Return (x, y) of the center of cell containing provided text 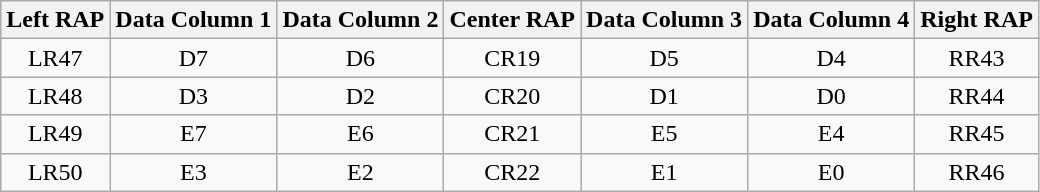
LR49 (56, 134)
RR45 (977, 134)
D3 (194, 96)
Data Column 2 (360, 20)
RR46 (977, 172)
Center RAP (512, 20)
E4 (832, 134)
E1 (664, 172)
D4 (832, 58)
E6 (360, 134)
Right RAP (977, 20)
RR43 (977, 58)
RR44 (977, 96)
Data Column 4 (832, 20)
D1 (664, 96)
E0 (832, 172)
CR22 (512, 172)
E2 (360, 172)
CR21 (512, 134)
Data Column 3 (664, 20)
E3 (194, 172)
CR20 (512, 96)
LR50 (56, 172)
Data Column 1 (194, 20)
E5 (664, 134)
Left RAP (56, 20)
D5 (664, 58)
D7 (194, 58)
CR19 (512, 58)
D6 (360, 58)
D0 (832, 96)
LR47 (56, 58)
LR48 (56, 96)
D2 (360, 96)
E7 (194, 134)
